Extract the (x, y) coordinate from the center of the cell holding the provided text.  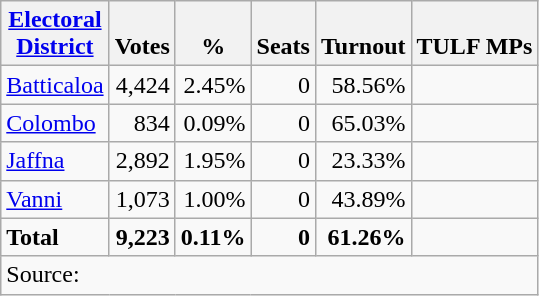
ElectoralDistrict (55, 34)
Seats (283, 34)
Batticaloa (55, 85)
1.00% (213, 199)
43.89% (363, 199)
23.33% (363, 161)
Jaffna (55, 161)
TULF MPs (474, 34)
2.45% (213, 85)
Vanni (55, 199)
61.26% (363, 237)
58.56% (363, 85)
1,073 (142, 199)
Total (55, 237)
Turnout (363, 34)
65.03% (363, 123)
Source: (270, 275)
0.11% (213, 237)
2,892 (142, 161)
9,223 (142, 237)
4,424 (142, 85)
1.95% (213, 161)
0.09% (213, 123)
% (213, 34)
Colombo (55, 123)
Votes (142, 34)
834 (142, 123)
